Identify which cell holds the provided text, then report its [X, Y] central coordinate. 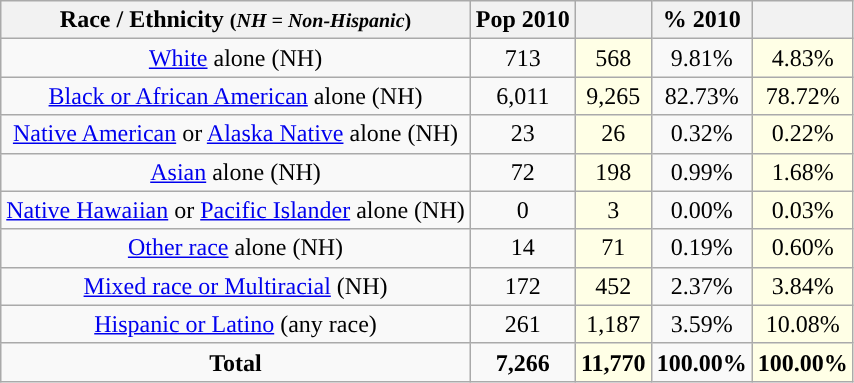
Asian alone (NH) [236, 172]
9,265 [613, 96]
3.84% [802, 286]
3.59% [702, 324]
Native Hawaiian or Pacific Islander alone (NH) [236, 210]
0.22% [802, 134]
Native American or Alaska Native alone (NH) [236, 134]
23 [522, 134]
0.03% [802, 210]
172 [522, 286]
78.72% [802, 96]
1.68% [802, 172]
Other race alone (NH) [236, 248]
11,770 [613, 362]
0.32% [702, 134]
452 [613, 286]
Total [236, 362]
Pop 2010 [522, 20]
3 [613, 210]
26 [613, 134]
2.37% [702, 286]
0.00% [702, 210]
71 [613, 248]
713 [522, 58]
White alone (NH) [236, 58]
Race / Ethnicity (NH = Non-Hispanic) [236, 20]
568 [613, 58]
0.19% [702, 248]
198 [613, 172]
261 [522, 324]
14 [522, 248]
0.60% [802, 248]
4.83% [802, 58]
82.73% [702, 96]
Mixed race or Multiracial (NH) [236, 286]
% 2010 [702, 20]
72 [522, 172]
1,187 [613, 324]
0 [522, 210]
Black or African American alone (NH) [236, 96]
10.08% [802, 324]
Hispanic or Latino (any race) [236, 324]
7,266 [522, 362]
6,011 [522, 96]
9.81% [702, 58]
0.99% [702, 172]
